Return the (X, Y) coordinate for the center point of the cell that contains the specified text.  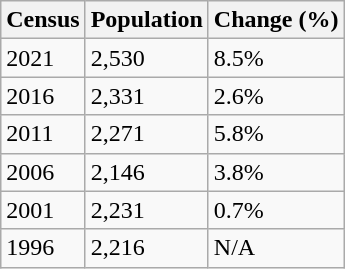
N/A (276, 248)
0.7% (276, 210)
Change (%) (276, 20)
2,331 (146, 96)
2,530 (146, 58)
2011 (43, 134)
2021 (43, 58)
2,231 (146, 210)
2.6% (276, 96)
5.8% (276, 134)
Census (43, 20)
2,146 (146, 172)
2,271 (146, 134)
2016 (43, 96)
3.8% (276, 172)
2,216 (146, 248)
1996 (43, 248)
2001 (43, 210)
2006 (43, 172)
Population (146, 20)
8.5% (276, 58)
